Identify which cell holds the provided text, then report its (x, y) central coordinate. 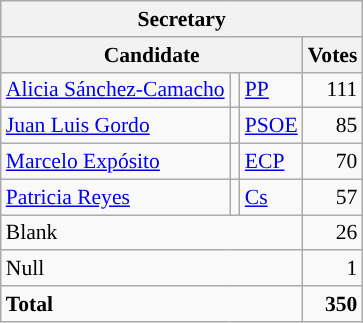
Alicia Sánchez-Camacho (116, 90)
Cs (272, 197)
PP (272, 90)
Null (152, 269)
ECP (272, 162)
Patricia Reyes (116, 197)
Candidate (152, 55)
Marcelo Expósito (116, 162)
1 (333, 269)
111 (333, 90)
85 (333, 126)
Secretary (182, 19)
Blank (152, 233)
350 (333, 304)
Total (152, 304)
PSOE (272, 126)
26 (333, 233)
57 (333, 197)
Juan Luis Gordo (116, 126)
Votes (333, 55)
70 (333, 162)
